Identify which cell holds the provided text, then report its (x, y) central coordinate. 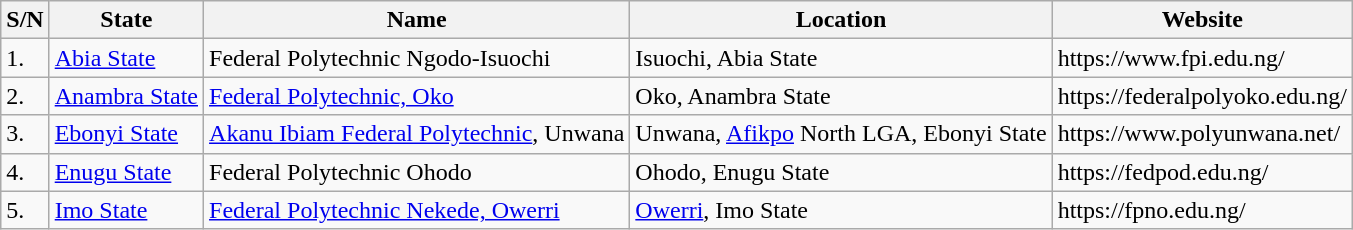
Federal Polytechnic Ohodo (417, 172)
Anambra State (126, 96)
Federal Polytechnic, Oko (417, 96)
Imo State (126, 210)
State (126, 20)
Oko, Anambra State (841, 96)
Ebonyi State (126, 134)
3. (25, 134)
Name (417, 20)
5. (25, 210)
Unwana, Afikpo North LGA, Ebonyi State (841, 134)
Isuochi, Abia State (841, 58)
Enugu State (126, 172)
Federal Polytechnic Ngodo-Isuochi (417, 58)
https://fpno.edu.ng/ (1202, 210)
https://www.polyunwana.net/ (1202, 134)
https://fedpod.edu.ng/ (1202, 172)
4. (25, 172)
S/N (25, 20)
Website (1202, 20)
1. (25, 58)
2. (25, 96)
Location (841, 20)
https://federalpolyoko.edu.ng/ (1202, 96)
https://www.fpi.edu.ng/ (1202, 58)
Owerri, Imo State (841, 210)
Federal Polytechnic Nekede, Owerri (417, 210)
Abia State (126, 58)
Ohodo, Enugu State (841, 172)
Akanu Ibiam Federal Polytechnic, Unwana (417, 134)
